Capture the cell that displays the provided text and extract its [x, y] central coordinate. 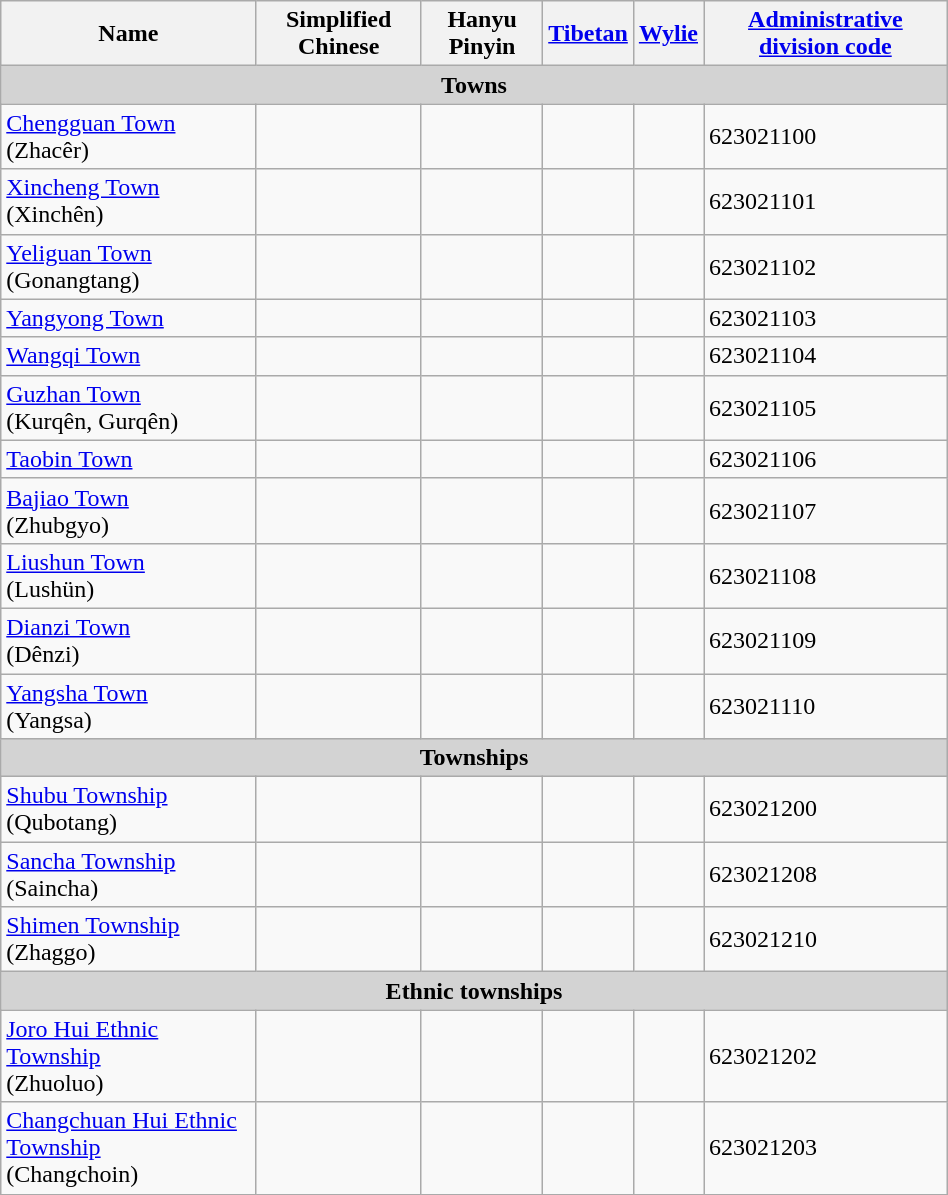
Wangqi Town [128, 356]
623021208 [826, 874]
623021103 [826, 318]
623021202 [826, 1056]
Joro Hui Ethnic Township(Zhuoluo) [128, 1056]
623021100 [826, 136]
623021101 [826, 202]
623021105 [826, 408]
Chengguan Town(Zhacêr) [128, 136]
Tibetan [588, 34]
623021210 [826, 940]
Xincheng Town(Xinchên) [128, 202]
Yangsha Town(Yangsa) [128, 706]
Bajiao Town(Zhubgyo) [128, 510]
Hanyu Pinyin [482, 34]
Simplified Chinese [338, 34]
623021104 [826, 356]
Ethnic townships [474, 991]
623021108 [826, 576]
Townships [474, 758]
Shimen Township(Zhaggo) [128, 940]
Administrative division code [826, 34]
Changchuan Hui Ethnic Township(Changchoin) [128, 1148]
Yeliguan Town(Gonangtang) [128, 266]
623021109 [826, 640]
623021200 [826, 810]
623021110 [826, 706]
623021102 [826, 266]
623021106 [826, 459]
Sancha Township(Saincha) [128, 874]
Towns [474, 85]
Name [128, 34]
Taobin Town [128, 459]
Dianzi Town(Dênzi) [128, 640]
623021107 [826, 510]
Liushun Town(Lushün) [128, 576]
Yangyong Town [128, 318]
Shubu Township(Qubotang) [128, 810]
623021203 [826, 1148]
Wylie [668, 34]
Guzhan Town(Kurqên, Gurqên) [128, 408]
